For the text-containing cell, return its midpoint in [x, y] coordinate format. 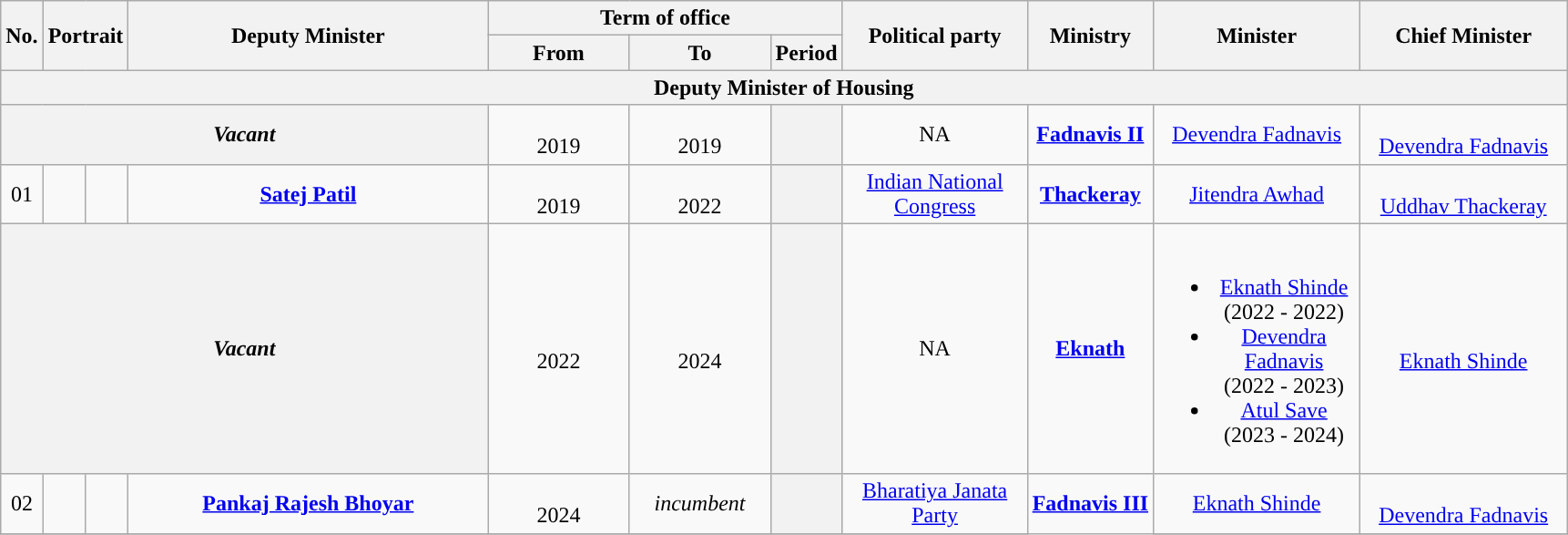
Deputy Minister of Housing [784, 87]
01 [22, 193]
From [559, 53]
Thackeray [1090, 193]
Fadnavis II [1090, 135]
Bharatiya Janata Party [934, 503]
Jitendra Awhad [1257, 193]
Pankaj Rajesh Bhoyar [308, 503]
Ministry [1090, 36]
Chief Minister [1464, 36]
Portrait [86, 36]
Period [807, 53]
Eknath Shinde(2022 - 2022)Devendra Fadnavis(2022 - 2023)Atul Save (2023 - 2024) [1257, 348]
Fadnavis III [1090, 503]
Term of office [665, 18]
02 [22, 503]
incumbent [699, 503]
Minister [1257, 36]
No. [22, 36]
Satej Patil [308, 193]
Political party [934, 36]
Eknath [1090, 348]
To [699, 53]
Uddhav Thackeray [1464, 193]
Indian National Congress [934, 193]
Deputy Minister [308, 36]
